Detect which cell encompasses the target text, then output its (X, Y) center coordinate. 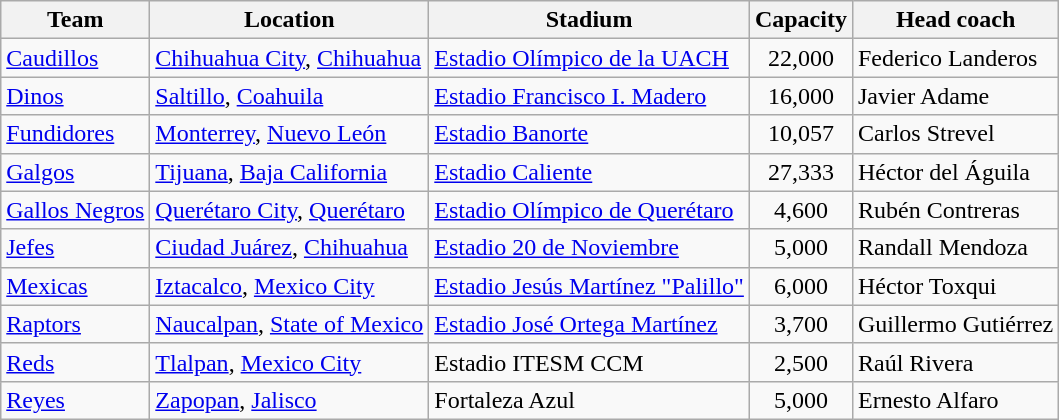
Saltillo, Coahuila (290, 96)
Ernesto Alfaro (955, 400)
Carlos Strevel (955, 134)
Tlalpan, Mexico City (290, 362)
Head coach (955, 20)
10,057 (800, 134)
27,333 (800, 172)
Chihuahua City, Chihuahua (290, 58)
Galgos (76, 172)
Monterrey, Nuevo León (290, 134)
Tijuana, Baja California (290, 172)
Estadio Francisco I. Madero (590, 96)
Fortaleza Azul (590, 400)
Rubén Contreras (955, 210)
Estadio 20 de Noviembre (590, 248)
Raúl Rivera (955, 362)
Team (76, 20)
Reds (76, 362)
Randall Mendoza (955, 248)
Federico Landeros (955, 58)
Capacity (800, 20)
Estadio ITESM CCM (590, 362)
Ciudad Juárez, Chihuahua (290, 248)
Jefes (76, 248)
Estadio Olímpico de Querétaro (590, 210)
2,500 (800, 362)
3,700 (800, 324)
Estadio José Ortega Martínez (590, 324)
Javier Adame (955, 96)
Iztacalco, Mexico City (290, 286)
Caudillos (76, 58)
Héctor del Águila (955, 172)
Naucalpan, State of Mexico (290, 324)
6,000 (800, 286)
Guillermo Gutiérrez (955, 324)
16,000 (800, 96)
Estadio Jesús Martínez "Palillo" (590, 286)
Dinos (76, 96)
Reyes (76, 400)
Mexicas (76, 286)
4,600 (800, 210)
Fundidores (76, 134)
Zapopan, Jalisco (290, 400)
Estadio Caliente (590, 172)
Estadio Olímpico de la UACH (590, 58)
Gallos Negros (76, 210)
Location (290, 20)
22,000 (800, 58)
Querétaro City, Querétaro (290, 210)
Stadium (590, 20)
Raptors (76, 324)
Estadio Banorte (590, 134)
Héctor Toxqui (955, 286)
